Return [x, y] of the center of cell containing provided text 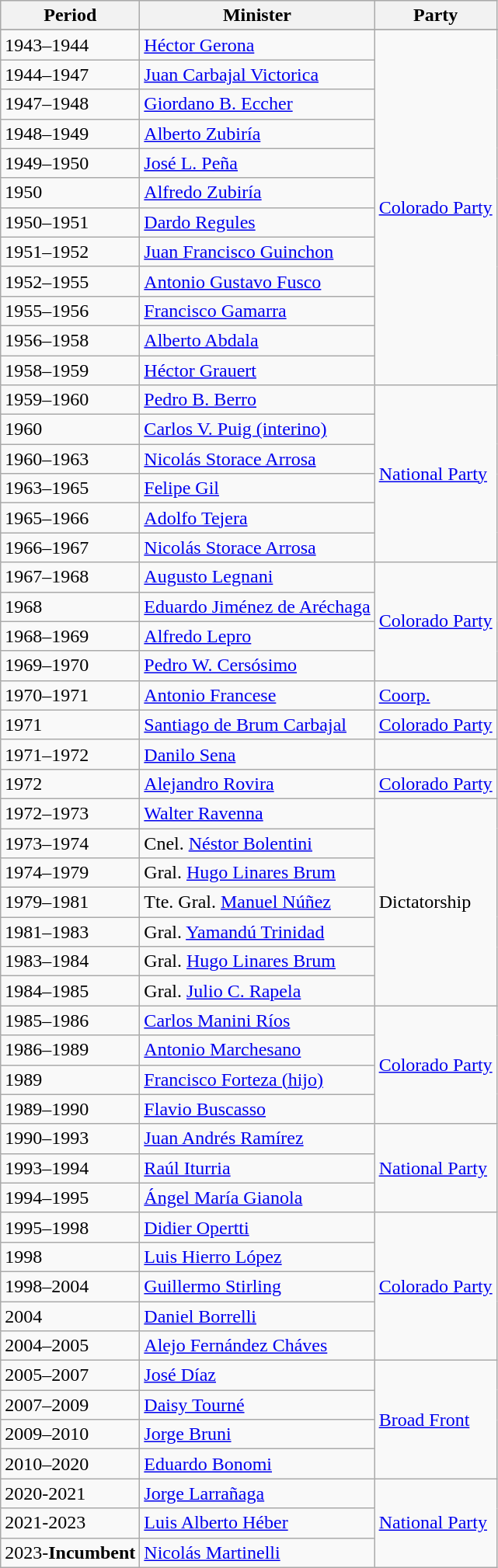
1971 [70, 725]
1959–1960 [70, 400]
Didier Opertti [257, 1227]
Juan Andrés Ramírez [257, 1139]
Pedro W. Cersósimo [257, 666]
1986–1989 [70, 1050]
Daisy Tourné [257, 1405]
Tte. Gral. Manuel Núñez [257, 902]
2005–2007 [70, 1375]
2020-2021 [70, 1493]
1994–1995 [70, 1198]
Dictatorship [435, 902]
1968–1969 [70, 636]
Alejandro Rovira [257, 784]
José Díaz [257, 1375]
1965–1966 [70, 518]
1943–1944 [70, 45]
Alfredo Zubiría [257, 193]
1956–1958 [70, 340]
2021-2023 [70, 1523]
Flavio Buscasso [257, 1109]
1973–1974 [70, 843]
1969–1970 [70, 666]
Antonio Gustavo Fusco [257, 281]
1948–1949 [70, 134]
2010–2020 [70, 1464]
1968 [70, 607]
José L. Peña [257, 163]
Carlos V. Puig (interino) [257, 429]
1966–1967 [70, 548]
Héctor Gerona [257, 45]
Eduardo Bonomi [257, 1464]
Francisco Gamarra [257, 311]
1950 [70, 193]
1958–1959 [70, 370]
1951–1952 [70, 252]
1970–1971 [70, 695]
1989 [70, 1080]
Eduardo Jiménez de Aréchaga [257, 607]
1990–1993 [70, 1139]
2004–2005 [70, 1346]
Coorp. [435, 695]
1947–1948 [70, 104]
Nicolás Martinelli [257, 1552]
Francisco Forteza (hijo) [257, 1080]
Jorge Larrañaga [257, 1493]
Augusto Legnani [257, 577]
1971–1972 [70, 754]
Carlos Manini Ríos [257, 1020]
1944–1947 [70, 75]
Guillermo Stirling [257, 1286]
2007–2009 [70, 1405]
1998 [70, 1257]
Ángel María Gianola [257, 1198]
Giordano B. Eccher [257, 104]
Dardo Regules [257, 222]
1955–1956 [70, 311]
Adolfo Tejera [257, 518]
Danilo Sena [257, 754]
Daniel Borrelli [257, 1316]
1960 [70, 429]
Alberto Zubiría [257, 134]
Alfredo Lepro [257, 636]
Raúl Iturria [257, 1168]
1981–1983 [70, 932]
1972 [70, 784]
1984–1985 [70, 991]
Walter Ravenna [257, 813]
1989–1990 [70, 1109]
Cnel. Néstor Bolentini [257, 843]
1967–1968 [70, 577]
1998–2004 [70, 1286]
Minister [257, 16]
Period [70, 16]
Santiago de Brum Carbajal [257, 725]
Gral. Julio C. Rapela [257, 991]
Juan Francisco Guinchon [257, 252]
1995–1998 [70, 1227]
Jorge Bruni [257, 1434]
Alejo Fernández Cháves [257, 1346]
Gral. Yamandú Trinidad [257, 932]
1974–1979 [70, 873]
Héctor Grauert [257, 370]
Luis Alberto Héber [257, 1523]
2004 [70, 1316]
1949–1950 [70, 163]
Juan Carbajal Victorica [257, 75]
Antonio Francese [257, 695]
Broad Front [435, 1420]
1985–1986 [70, 1020]
1979–1981 [70, 902]
Antonio Marchesano [257, 1050]
1963–1965 [70, 488]
Alberto Abdala [257, 340]
1952–1955 [70, 281]
2023-Incumbent [70, 1552]
1950–1951 [70, 222]
1993–1994 [70, 1168]
Felipe Gil [257, 488]
1972–1973 [70, 813]
1960–1963 [70, 459]
Party [435, 16]
Pedro B. Berro [257, 400]
1983–1984 [70, 961]
Luis Hierro López [257, 1257]
2009–2010 [70, 1434]
